Identify which cell holds the provided text, then report its (X, Y) central coordinate. 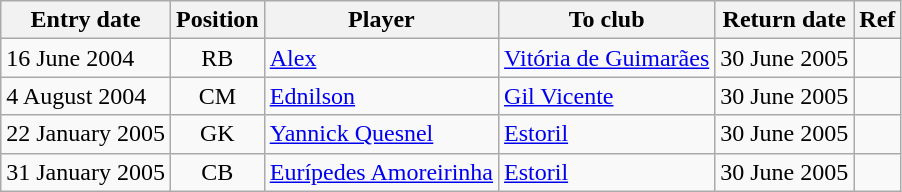
Alex (381, 58)
To club (607, 20)
CM (217, 96)
Yannick Quesnel (381, 134)
Gil Vicente (607, 96)
RB (217, 58)
16 June 2004 (86, 58)
Return date (784, 20)
Vitória de Guimarães (607, 58)
31 January 2005 (86, 172)
Ref (878, 20)
Eurípedes Amoreirinha (381, 172)
GK (217, 134)
Entry date (86, 20)
4 August 2004 (86, 96)
Player (381, 20)
22 January 2005 (86, 134)
Position (217, 20)
Ednilson (381, 96)
CB (217, 172)
